From the cell containing the given text, extract its center point as [x, y] coordinate. 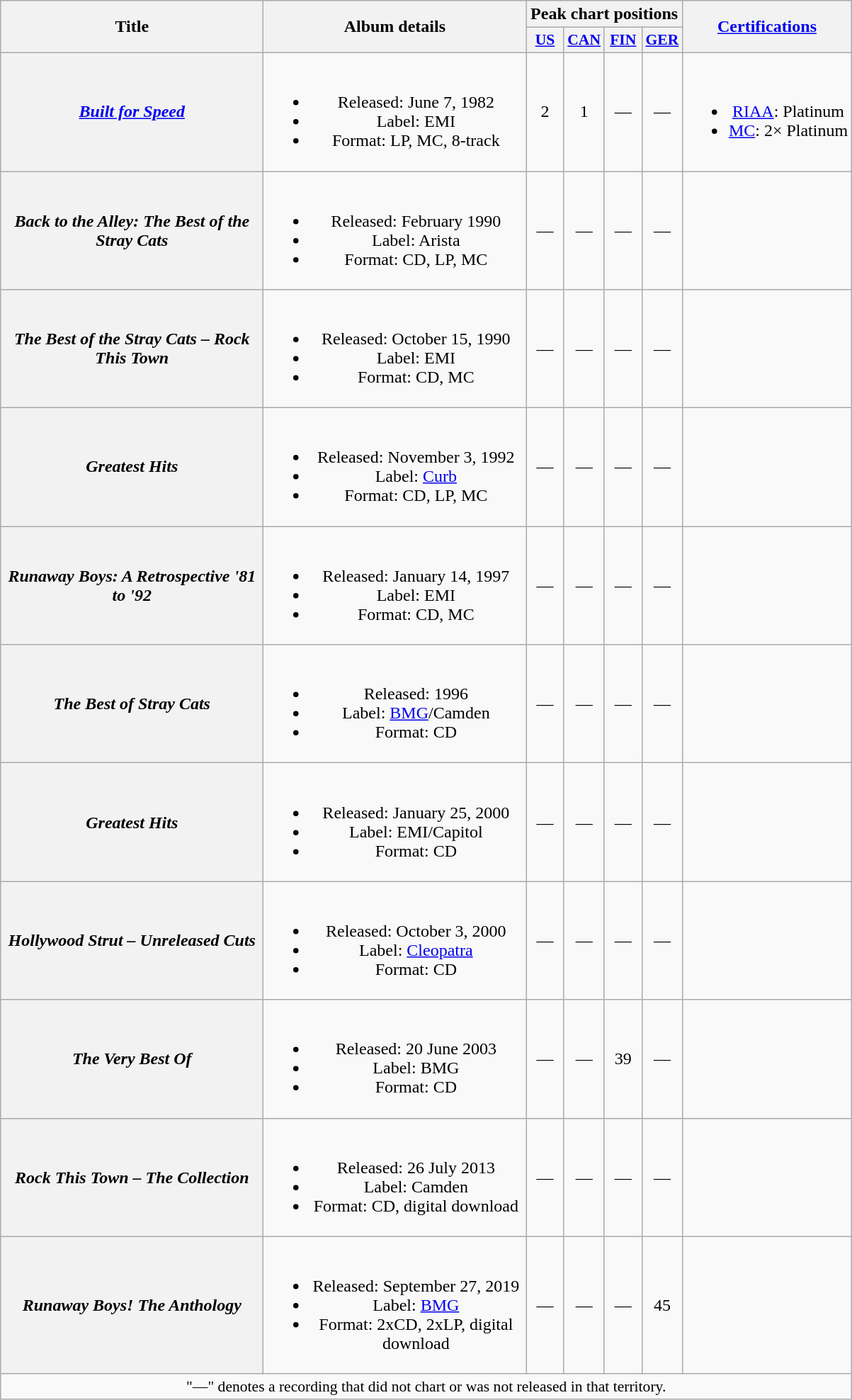
Released: June 7, 1982Label: EMIFormat: LP, MC, 8-track [395, 112]
GER [661, 40]
Released: October 15, 1990Label: EMIFormat: CD, MC [395, 349]
Runaway Boys: A Retrospective '81 to '92 [132, 585]
Released: September 27, 2019Label: BMGFormat: 2xCD, 2xLP, digital download [395, 1305]
"—" denotes a recording that did not chart or was not released in that territory. [426, 1387]
Built for Speed [132, 112]
Certifications [766, 27]
CAN [584, 40]
1 [584, 112]
The Very Best Of [132, 1059]
FIN [623, 40]
US [545, 40]
Rock This Town – The Collection [132, 1178]
The Best of Stray Cats [132, 704]
The Best of the Stray Cats – Rock This Town [132, 349]
Released: 26 July 2013Label: CamdenFormat: CD, digital download [395, 1178]
Released: January 25, 2000Label: EMI/CapitolFormat: CD [395, 822]
Back to the Alley: The Best of the Stray Cats [132, 231]
Runaway Boys! The Anthology [132, 1305]
Hollywood Strut – Unreleased Cuts [132, 941]
Released: November 3, 1992Label: CurbFormat: CD, LP, MC [395, 468]
2 [545, 112]
Released: February 1990Label: AristaFormat: CD, LP, MC [395, 231]
45 [661, 1305]
Released: 20 June 2003Label: BMGFormat: CD [395, 1059]
Album details [395, 27]
RIAA: PlatinumMC: 2× Platinum [766, 112]
Released: January 14, 1997Label: EMIFormat: CD, MC [395, 585]
39 [623, 1059]
Title [132, 27]
Released: 1996Label: BMG/CamdenFormat: CD [395, 704]
Peak chart positions [604, 14]
Released: October 3, 2000Label: CleopatraFormat: CD [395, 941]
